Output the (X, Y) coordinate of the center of the cell containing the given text.  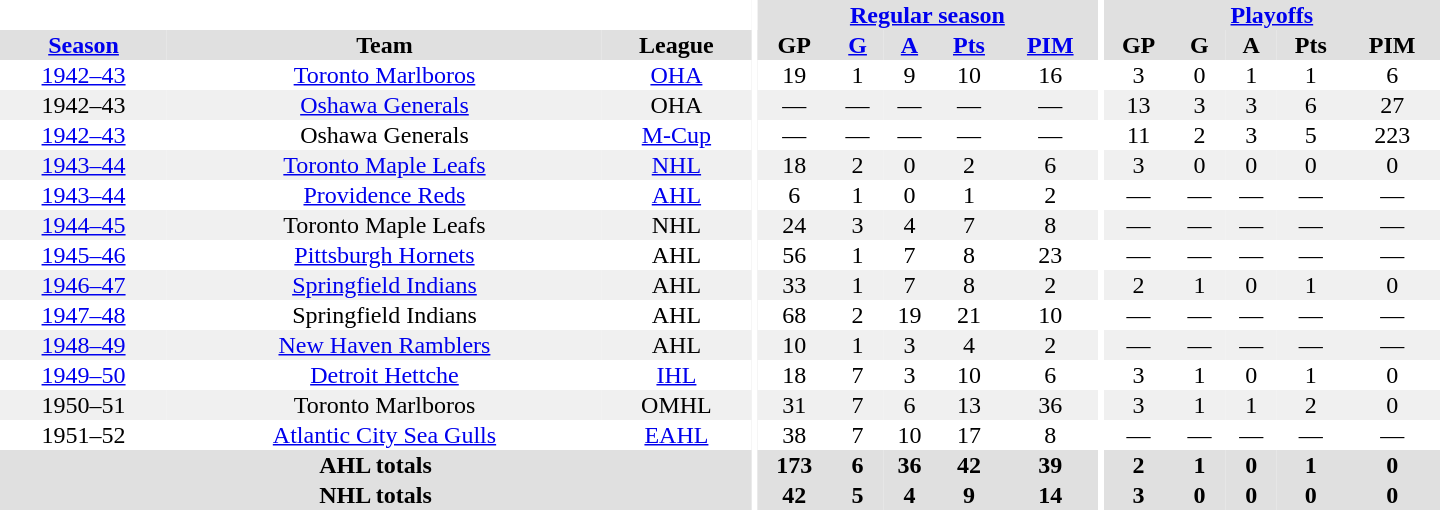
14 (1050, 495)
AHL totals (376, 465)
New Haven Ramblers (384, 345)
27 (1392, 105)
39 (1050, 465)
56 (794, 255)
1948–49 (84, 345)
IHL (676, 375)
1944–45 (84, 225)
223 (1392, 135)
Team (384, 45)
EAHL (676, 435)
1945–46 (84, 255)
17 (968, 435)
21 (968, 315)
1946–47 (84, 285)
1951–52 (84, 435)
League (676, 45)
Season (84, 45)
16 (1050, 75)
1949–50 (84, 375)
Detroit Hettche (384, 375)
Providence Reds (384, 195)
24 (794, 225)
1950–51 (84, 405)
1947–48 (84, 315)
Playoffs (1272, 15)
Atlantic City Sea Gulls (384, 435)
Pittsburgh Hornets (384, 255)
38 (794, 435)
M-Cup (676, 135)
68 (794, 315)
31 (794, 405)
Regular season (928, 15)
23 (1050, 255)
11 (1139, 135)
33 (794, 285)
OMHL (676, 405)
NHL totals (376, 495)
173 (794, 465)
